Output the (x, y) coordinate of the center of the cell containing the given text.  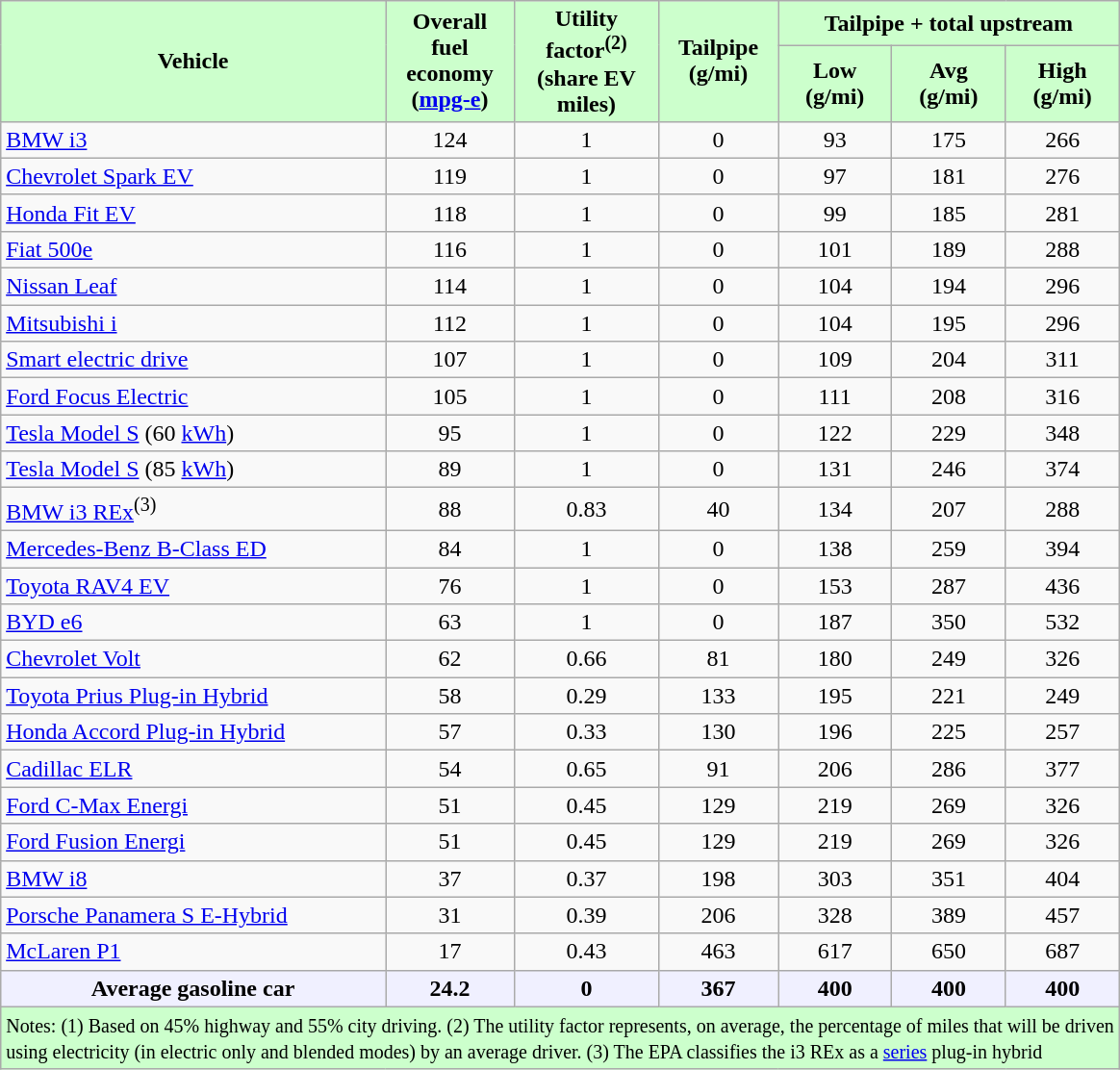
95 (449, 433)
350 (949, 623)
131 (835, 470)
119 (449, 176)
185 (949, 213)
116 (449, 249)
133 (718, 696)
180 (835, 659)
617 (835, 952)
189 (949, 249)
31 (449, 915)
377 (1062, 769)
Ford Fusion Energi (193, 842)
54 (449, 769)
114 (449, 287)
Smart electric drive (193, 360)
BMW i8 (193, 879)
463 (718, 952)
246 (949, 470)
Tesla Model S (60 kWh) (193, 433)
122 (835, 433)
650 (949, 952)
0.39 (586, 915)
109 (835, 360)
281 (1062, 213)
BYD e6 (193, 623)
276 (1062, 176)
57 (449, 732)
24.2 (449, 988)
229 (949, 433)
266 (1062, 140)
134 (835, 510)
62 (449, 659)
Ford C-Max Energi (193, 805)
58 (449, 696)
88 (449, 510)
Chevrolet Spark EV (193, 176)
Cadillac ELR (193, 769)
124 (449, 140)
286 (949, 769)
93 (835, 140)
196 (835, 732)
303 (835, 879)
97 (835, 176)
Chevrolet Volt (193, 659)
Tailpipe + total upstream (949, 23)
207 (949, 510)
Toyota RAV4 EV (193, 586)
Overallfuel economy(mpg-e) (449, 62)
118 (449, 213)
Vehicle (193, 62)
Nissan Leaf (193, 287)
107 (449, 360)
687 (1062, 952)
Utilityfactor(2)(share EVmiles) (586, 62)
Fiat 500e (193, 249)
208 (949, 396)
394 (1062, 548)
130 (718, 732)
99 (835, 213)
40 (718, 510)
389 (949, 915)
221 (949, 696)
High(g/mi) (1062, 83)
Tesla Model S (85 kWh) (193, 470)
Average gasoline car (193, 988)
374 (1062, 470)
BMW i3 (193, 140)
198 (718, 879)
436 (1062, 586)
259 (949, 548)
Low(g/mi) (835, 83)
287 (949, 586)
0.29 (586, 696)
81 (718, 659)
311 (1062, 360)
76 (449, 586)
Ford Focus Electric (193, 396)
111 (835, 396)
Honda Fit EV (193, 213)
204 (949, 360)
Mitsubishi i (193, 323)
404 (1062, 879)
17 (449, 952)
89 (449, 470)
91 (718, 769)
351 (949, 879)
328 (835, 915)
457 (1062, 915)
138 (835, 548)
112 (449, 323)
Mercedes-Benz B-Class ED (193, 548)
0.83 (586, 510)
Toyota Prius Plug-in Hybrid (193, 696)
187 (835, 623)
105 (449, 396)
0.66 (586, 659)
McLaren P1 (193, 952)
257 (1062, 732)
316 (1062, 396)
348 (1062, 433)
101 (835, 249)
63 (449, 623)
225 (949, 732)
194 (949, 287)
532 (1062, 623)
181 (949, 176)
Porsche Panamera S E-Hybrid (193, 915)
367 (718, 988)
0.43 (586, 952)
0.33 (586, 732)
0.37 (586, 879)
175 (949, 140)
37 (449, 879)
Avg(g/mi) (949, 83)
0.65 (586, 769)
153 (835, 586)
BMW i3 REx(3) (193, 510)
84 (449, 548)
Honda Accord Plug-in Hybrid (193, 732)
Tailpipe (g/mi) (718, 62)
